Find where the given text appears and provide that cell's center as (x, y) coordinate. 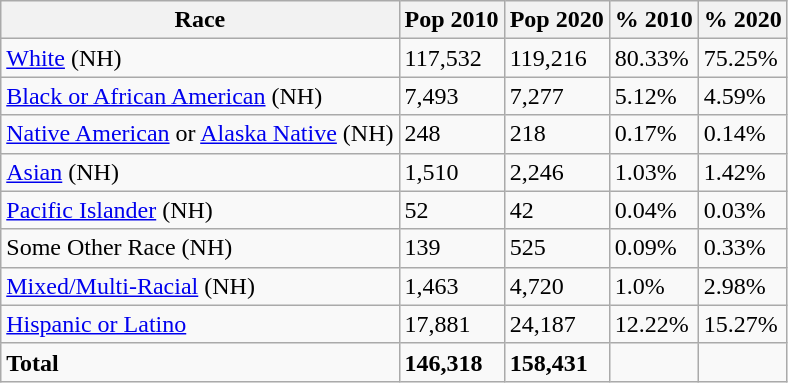
0.04% (654, 210)
0.17% (654, 134)
4.59% (742, 96)
Race (200, 20)
119,216 (556, 58)
158,431 (556, 362)
1,510 (452, 172)
139 (452, 248)
Hispanic or Latino (200, 324)
248 (452, 134)
52 (452, 210)
7,277 (556, 96)
Mixed/Multi-Racial (NH) (200, 286)
% 2010 (654, 20)
1.03% (654, 172)
12.22% (654, 324)
Asian (NH) (200, 172)
15.27% (742, 324)
White (NH) (200, 58)
218 (556, 134)
0.33% (742, 248)
7,493 (452, 96)
1.42% (742, 172)
% 2020 (742, 20)
525 (556, 248)
146,318 (452, 362)
0.14% (742, 134)
0.03% (742, 210)
2.98% (742, 286)
80.33% (654, 58)
75.25% (742, 58)
Pop 2010 (452, 20)
42 (556, 210)
Native American or Alaska Native (NH) (200, 134)
4,720 (556, 286)
5.12% (654, 96)
2,246 (556, 172)
Total (200, 362)
17,881 (452, 324)
Some Other Race (NH) (200, 248)
0.09% (654, 248)
1.0% (654, 286)
117,532 (452, 58)
24,187 (556, 324)
Black or African American (NH) (200, 96)
Pacific Islander (NH) (200, 210)
Pop 2020 (556, 20)
1,463 (452, 286)
